For the text-containing cell, return its midpoint in (X, Y) coordinate format. 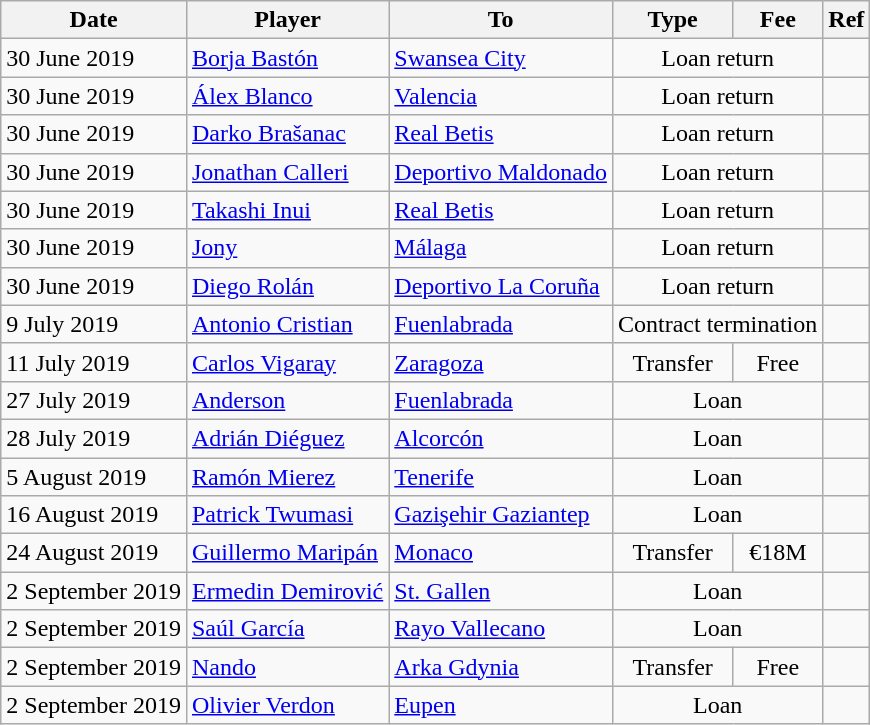
Borja Bastón (287, 58)
Deportivo La Coruña (501, 286)
Contract termination (717, 324)
Swansea City (501, 58)
To (501, 20)
Zaragoza (501, 362)
Patrick Twumasi (287, 515)
9 July 2019 (94, 324)
Ref (846, 20)
Anderson (287, 400)
28 July 2019 (94, 438)
11 July 2019 (94, 362)
Darko Brašanac (287, 134)
Valencia (501, 96)
Adrián Diéguez (287, 438)
24 August 2019 (94, 553)
Date (94, 20)
€18M (778, 553)
Tenerife (501, 477)
5 August 2019 (94, 477)
St. Gallen (501, 591)
Arka Gdynia (501, 667)
Guillermo Maripán (287, 553)
Monaco (501, 553)
Álex Blanco (287, 96)
Rayo Vallecano (501, 629)
Gazişehir Gaziantep (501, 515)
Málaga (501, 248)
27 July 2019 (94, 400)
Jonathan Calleri (287, 172)
Jony (287, 248)
Alcorcón (501, 438)
Nando (287, 667)
Ermedin Demirović (287, 591)
Olivier Verdon (287, 705)
16 August 2019 (94, 515)
Diego Rolán (287, 286)
Ramón Mierez (287, 477)
Carlos Vigaray (287, 362)
Saúl García (287, 629)
Antonio Cristian (287, 324)
Player (287, 20)
Takashi Inui (287, 210)
Eupen (501, 705)
Deportivo Maldonado (501, 172)
Type (672, 20)
Fee (778, 20)
